Capture the cell that displays the provided text and extract its [X, Y] central coordinate. 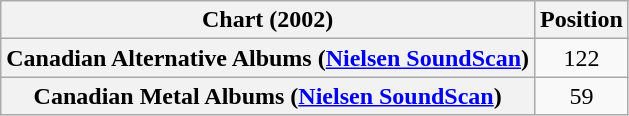
Position [582, 20]
59 [582, 96]
Chart (2002) [268, 20]
Canadian Alternative Albums (Nielsen SoundScan) [268, 58]
122 [582, 58]
Canadian Metal Albums (Nielsen SoundScan) [268, 96]
